Provide the [X, Y] coordinate of the cell's center where the given text is located.  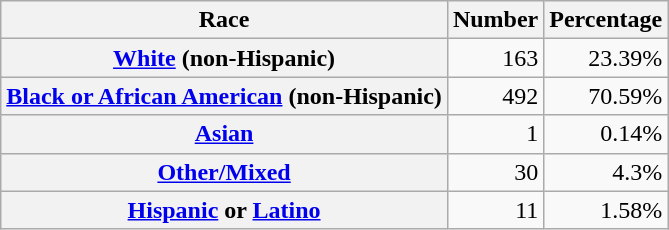
492 [495, 96]
Black or African American (non-Hispanic) [224, 96]
1 [495, 134]
1.58% [606, 210]
Other/Mixed [224, 172]
163 [495, 58]
Hispanic or Latino [224, 210]
70.59% [606, 96]
Race [224, 20]
4.3% [606, 172]
Number [495, 20]
Percentage [606, 20]
11 [495, 210]
0.14% [606, 134]
23.39% [606, 58]
White (non-Hispanic) [224, 58]
30 [495, 172]
Asian [224, 134]
